Find where the given text appears and provide that cell's center as [X, Y] coordinate. 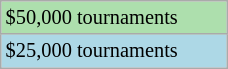
$25,000 tournaments [114, 51]
$50,000 tournaments [114, 17]
